For the text-containing cell, return its midpoint in [X, Y] coordinate format. 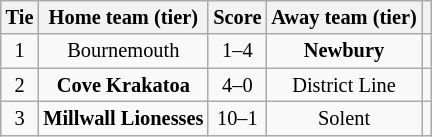
Newbury [344, 51]
Millwall Lionesses [123, 118]
Solent [344, 118]
1–4 [237, 51]
Cove Krakatoa [123, 85]
Tie [20, 17]
Score [237, 17]
District Line [344, 85]
Away team (tier) [344, 17]
1 [20, 51]
Bournemouth [123, 51]
10–1 [237, 118]
3 [20, 118]
Home team (tier) [123, 17]
2 [20, 85]
4–0 [237, 85]
